Output the (X, Y) coordinate of the center of the cell containing the given text.  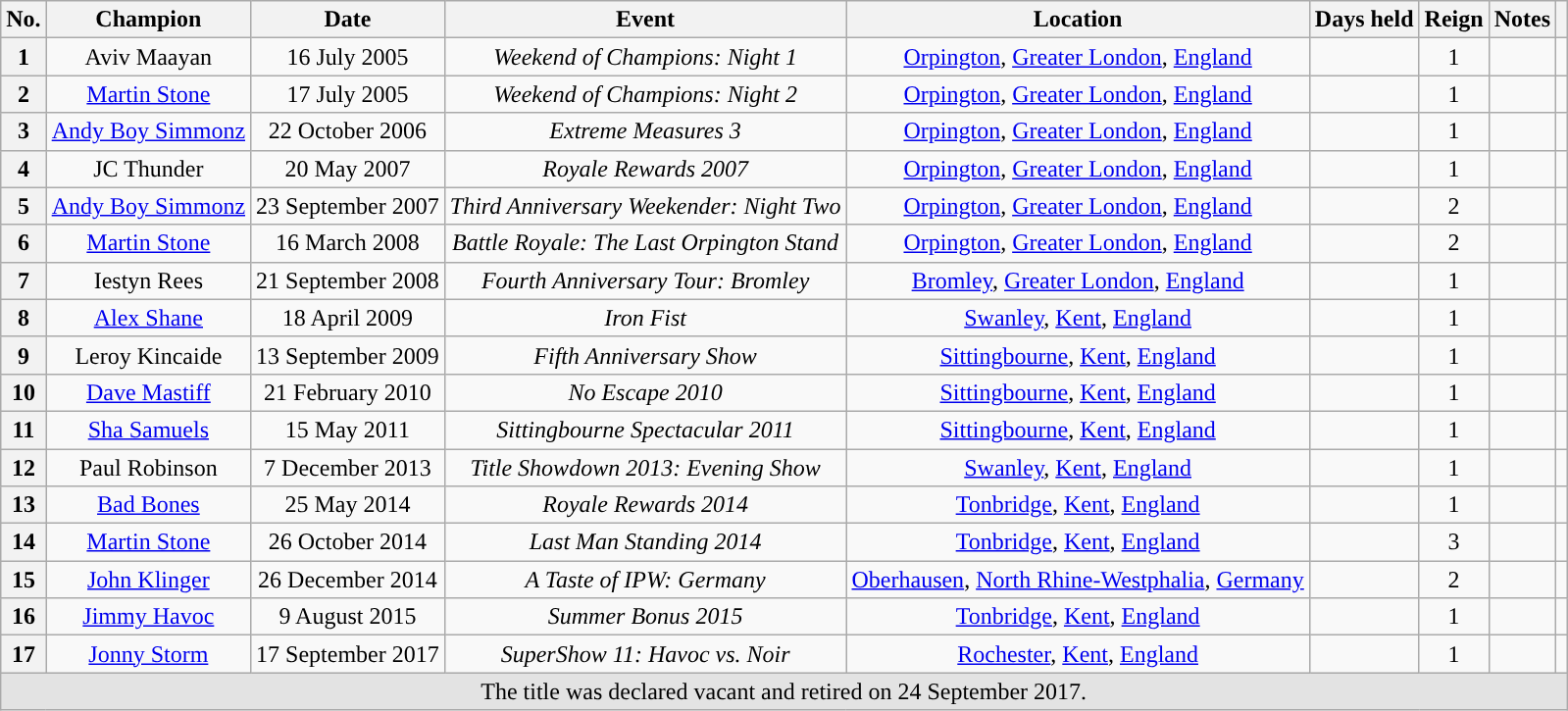
Event (645, 20)
23 September 2007 (348, 206)
Reign (1453, 20)
13 (24, 505)
Royale Rewards 2014 (645, 505)
Champion (148, 20)
Royale Rewards 2007 (645, 169)
Sittingbourne Spectacular 2011 (645, 430)
Title Showdown 2013: Evening Show (645, 468)
8 (24, 318)
Battle Royale: The Last Orpington Stand (645, 243)
Aviv Maayan (148, 57)
Bad Bones (148, 505)
22 October 2006 (348, 131)
Notes (1522, 20)
13 September 2009 (348, 355)
Iron Fist (645, 318)
26 December 2014 (348, 580)
Weekend of Champions: Night 2 (645, 94)
Iestyn Rees (148, 280)
Sha Samuels (148, 430)
Summer Bonus 2015 (645, 617)
20 May 2007 (348, 169)
Rochester, Kent, England (1078, 654)
16 (24, 617)
5 (24, 206)
11 (24, 430)
16 March 2008 (348, 243)
10 (24, 392)
6 (24, 243)
Jimmy Havoc (148, 617)
17 July 2005 (348, 94)
The title was declared vacant and retired on 24 September 2017. (784, 691)
Oberhausen, North Rhine-Westphalia, Germany (1078, 580)
12 (24, 468)
No Escape 2010 (645, 392)
Location (1078, 20)
Jonny Storm (148, 654)
7 December 2013 (348, 468)
Paul Robinson (148, 468)
John Klinger (148, 580)
16 July 2005 (348, 57)
Date (348, 20)
Bromley, Greater London, England (1078, 280)
25 May 2014 (348, 505)
7 (24, 280)
Third Anniversary Weekender: Night Two (645, 206)
21 September 2008 (348, 280)
Dave Mastiff (148, 392)
18 April 2009 (348, 318)
No. (24, 20)
15 (24, 580)
Alex Shane (148, 318)
Fourth Anniversary Tour: Bromley (645, 280)
14 (24, 542)
Days held (1364, 20)
Weekend of Champions: Night 1 (645, 57)
9 August 2015 (348, 617)
17 (24, 654)
17 September 2017 (348, 654)
Leroy Kincaide (148, 355)
15 May 2011 (348, 430)
A Taste of IPW: Germany (645, 580)
Extreme Measures 3 (645, 131)
Fifth Anniversary Show (645, 355)
26 October 2014 (348, 542)
Last Man Standing 2014 (645, 542)
JC Thunder (148, 169)
4 (24, 169)
21 February 2010 (348, 392)
SuperShow 11: Havoc vs. Noir (645, 654)
9 (24, 355)
